Provide the (x, y) coordinate of the cell's center where the given text is located.  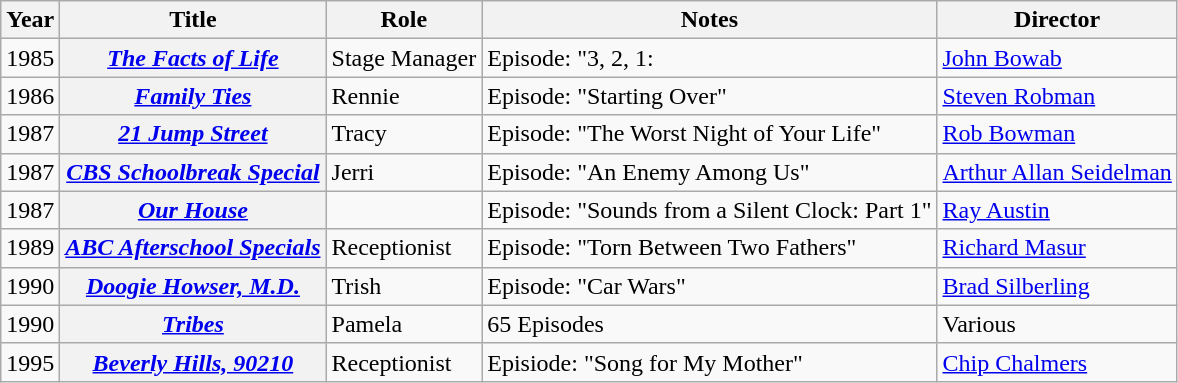
Episode: "Torn Between Two Fathers" (710, 248)
Richard Masur (1057, 248)
Steven Robman (1057, 96)
Stage Manager (404, 58)
Our House (193, 210)
Trish (404, 286)
1985 (30, 58)
Jerri (404, 172)
1995 (30, 362)
Episode: "3, 2, 1: (710, 58)
Chip Chalmers (1057, 362)
Notes (710, 20)
Title (193, 20)
CBS Schoolbreak Special (193, 172)
Tribes (193, 324)
65 Episodes (710, 324)
Episode: "The Worst Night of Your Life" (710, 134)
1989 (30, 248)
Various (1057, 324)
1986 (30, 96)
Episode: "Car Wars" (710, 286)
Doogie Howser, M.D. (193, 286)
Pamela (404, 324)
Director (1057, 20)
John Bowab (1057, 58)
Brad Silberling (1057, 286)
The Facts of Life (193, 58)
Family Ties (193, 96)
Role (404, 20)
Arthur Allan Seidelman (1057, 172)
Episode: "Starting Over" (710, 96)
ABC Afterschool Specials (193, 248)
Beverly Hills, 90210 (193, 362)
Rob Bowman (1057, 134)
Year (30, 20)
21 Jump Street (193, 134)
Episode: "An Enemy Among Us" (710, 172)
Tracy (404, 134)
Ray Austin (1057, 210)
Episode: "Sounds from a Silent Clock: Part 1" (710, 210)
Episiode: "Song for My Mother" (710, 362)
Rennie (404, 96)
